Locate the cell with the specified text and output its (x, y) center coordinate. 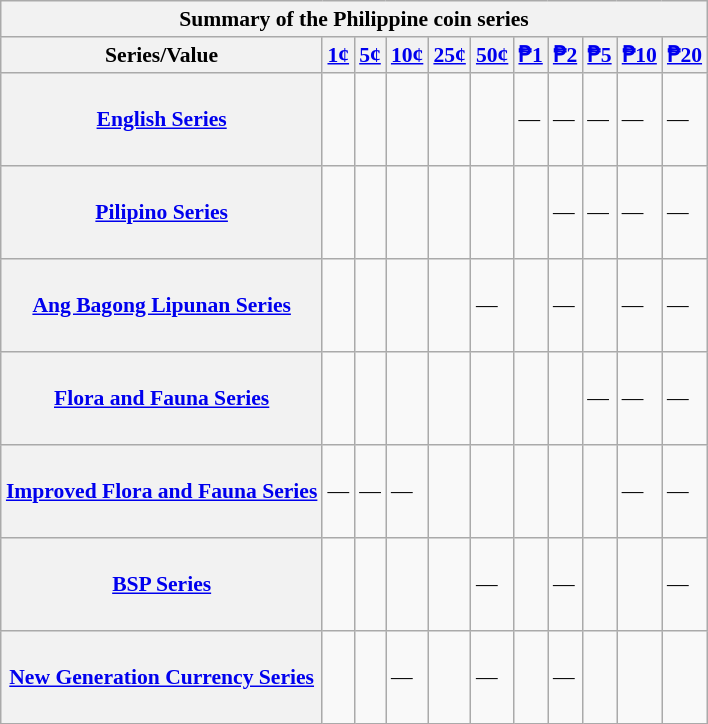
25¢ (450, 54)
₱20 (684, 54)
₱1 (530, 54)
New Generation Currency Series (162, 676)
Ang Bagong Lipunan Series (162, 304)
BSP Series (162, 584)
Flora and Fauna Series (162, 398)
Improved Flora and Fauna Series (162, 490)
English Series (162, 118)
5¢ (370, 54)
50¢ (492, 54)
₱5 (599, 54)
₱2 (565, 54)
Pilipino Series (162, 212)
Series/Value (162, 54)
10¢ (408, 54)
₱10 (640, 54)
1¢ (338, 54)
Summary of the Philippine coin series (354, 19)
